Pinpoint the cell where the given text exists, returning its (x, y) midpoint coordinate. 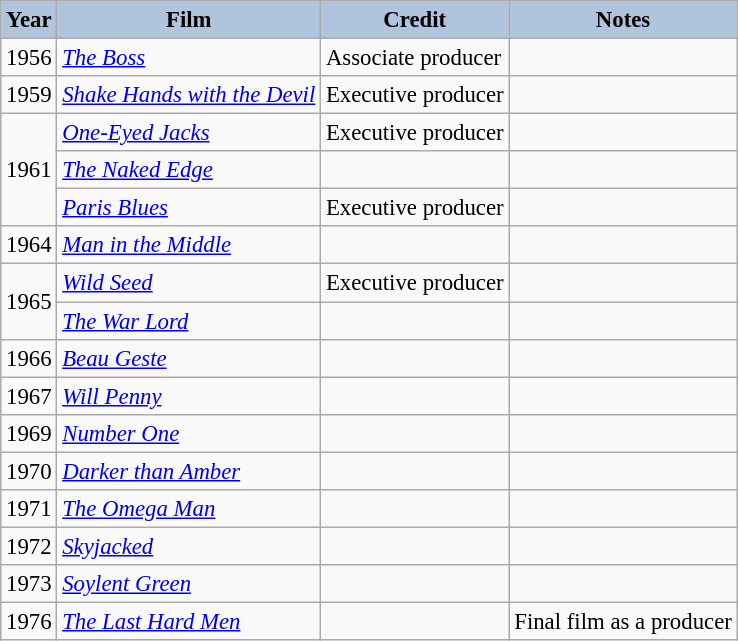
Notes (623, 20)
Man in the Middle (189, 245)
The Last Hard Men (189, 621)
1969 (29, 433)
Skyjacked (189, 546)
1972 (29, 546)
Paris Blues (189, 208)
1959 (29, 95)
1973 (29, 584)
The Omega Man (189, 509)
Shake Hands with the Devil (189, 95)
Soylent Green (189, 584)
One-Eyed Jacks (189, 133)
The Naked Edge (189, 170)
1966 (29, 358)
1961 (29, 170)
The Boss (189, 58)
Will Penny (189, 396)
Year (29, 20)
1956 (29, 58)
Darker than Amber (189, 471)
1971 (29, 509)
Film (189, 20)
Final film as a producer (623, 621)
1976 (29, 621)
The War Lord (189, 321)
Associate producer (415, 58)
1965 (29, 302)
1964 (29, 245)
Number One (189, 433)
Credit (415, 20)
Beau Geste (189, 358)
1967 (29, 396)
1970 (29, 471)
Wild Seed (189, 283)
